Return (x, y) of the center of cell containing provided text 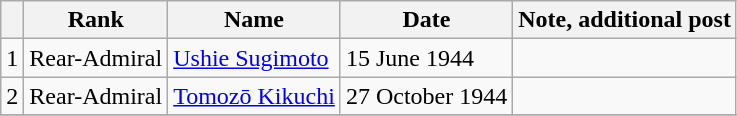
Tomozō Kikuchi (254, 96)
15 June 1944 (426, 58)
Rank (96, 20)
Ushie Sugimoto (254, 58)
Name (254, 20)
1 (12, 58)
Note, additional post (625, 20)
Date (426, 20)
27 October 1944 (426, 96)
2 (12, 96)
